Extract the (X, Y) coordinate from the center of the cell holding the provided text.  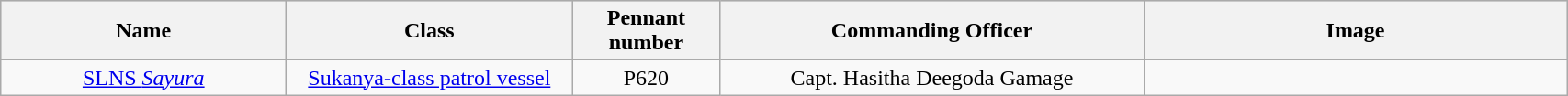
Image (1356, 31)
Class (430, 31)
P620 (647, 78)
Pennant number (647, 31)
Commanding Officer (931, 31)
Name (143, 31)
SLNS Sayura (143, 78)
Sukanya-class patrol vessel (430, 78)
Capt. Hasitha Deegoda Gamage (931, 78)
